Provide the (X, Y) coordinate of the cell's center where the given text is located.  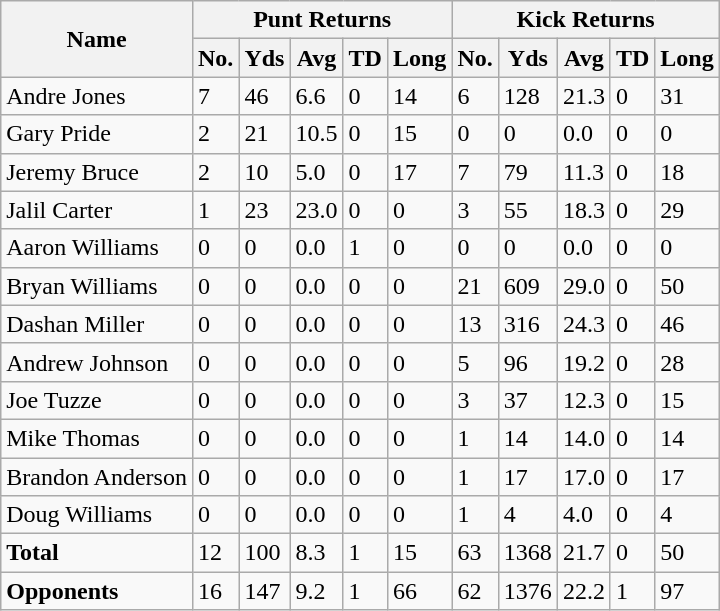
Punt Returns (322, 20)
Brandon Anderson (97, 477)
Joe Tuzze (97, 400)
12.3 (584, 400)
23 (264, 210)
147 (264, 591)
Opponents (97, 591)
Total (97, 553)
609 (528, 286)
21.3 (584, 96)
11.3 (584, 172)
6.6 (316, 96)
128 (528, 96)
8.3 (316, 553)
100 (264, 553)
17.0 (584, 477)
5.0 (316, 172)
24.3 (584, 324)
19.2 (584, 362)
29.0 (584, 286)
Andre Jones (97, 96)
Mike Thomas (97, 438)
55 (528, 210)
Doug Williams (97, 515)
62 (475, 591)
66 (419, 591)
21.7 (584, 553)
18 (687, 172)
29 (687, 210)
1368 (528, 553)
Gary Pride (97, 134)
Dashan Miller (97, 324)
31 (687, 96)
28 (687, 362)
79 (528, 172)
23.0 (316, 210)
6 (475, 96)
9.2 (316, 591)
16 (215, 591)
12 (215, 553)
22.2 (584, 591)
Kick Returns (586, 20)
Aaron Williams (97, 248)
316 (528, 324)
Andrew Johnson (97, 362)
96 (528, 362)
Jalil Carter (97, 210)
14.0 (584, 438)
10.5 (316, 134)
63 (475, 553)
Jeremy Bruce (97, 172)
1376 (528, 591)
18.3 (584, 210)
Name (97, 39)
10 (264, 172)
4.0 (584, 515)
13 (475, 324)
Bryan Williams (97, 286)
5 (475, 362)
97 (687, 591)
37 (528, 400)
